Extract the (x, y) coordinate from the center of the cell holding the provided text.  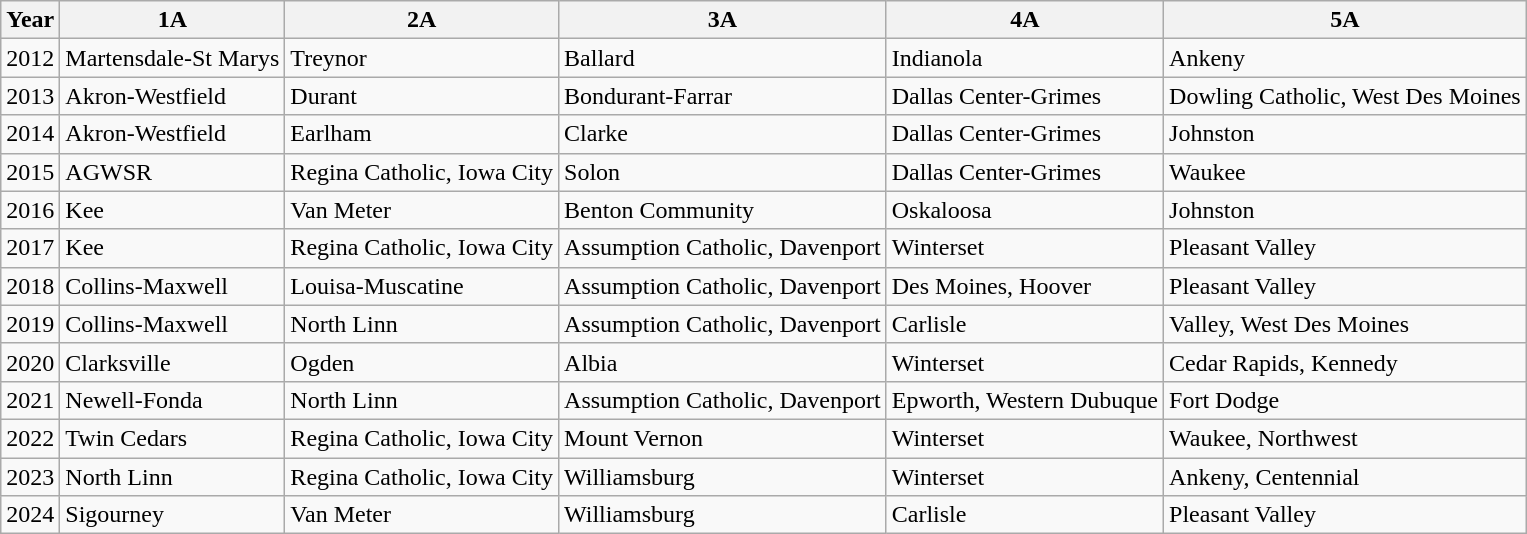
Fort Dodge (1346, 400)
2014 (30, 134)
Waukee, Northwest (1346, 438)
Cedar Rapids, Kennedy (1346, 362)
2A (422, 20)
2015 (30, 172)
4A (1024, 20)
Ogden (422, 362)
2024 (30, 515)
2018 (30, 286)
2017 (30, 248)
Albia (723, 362)
Newell-Fonda (172, 400)
Ballard (723, 58)
AGWSR (172, 172)
Benton Community (723, 210)
Earlham (422, 134)
Treynor (422, 58)
3A (723, 20)
2016 (30, 210)
Clarksville (172, 362)
2019 (30, 324)
Twin Cedars (172, 438)
Dowling Catholic, West Des Moines (1346, 96)
Sigourney (172, 515)
Des Moines, Hoover (1024, 286)
Durant (422, 96)
Clarke (723, 134)
Solon (723, 172)
2023 (30, 477)
Bondurant-Farrar (723, 96)
2021 (30, 400)
5A (1346, 20)
1A (172, 20)
Mount Vernon (723, 438)
2013 (30, 96)
Valley, West Des Moines (1346, 324)
Year (30, 20)
Martensdale-St Marys (172, 58)
Waukee (1346, 172)
2020 (30, 362)
2022 (30, 438)
Indianola (1024, 58)
Ankeny (1346, 58)
Ankeny, Centennial (1346, 477)
Epworth, Western Dubuque (1024, 400)
Oskaloosa (1024, 210)
Louisa-Muscatine (422, 286)
2012 (30, 58)
